Return the [x, y] coordinate for the center point of the cell that contains the specified text.  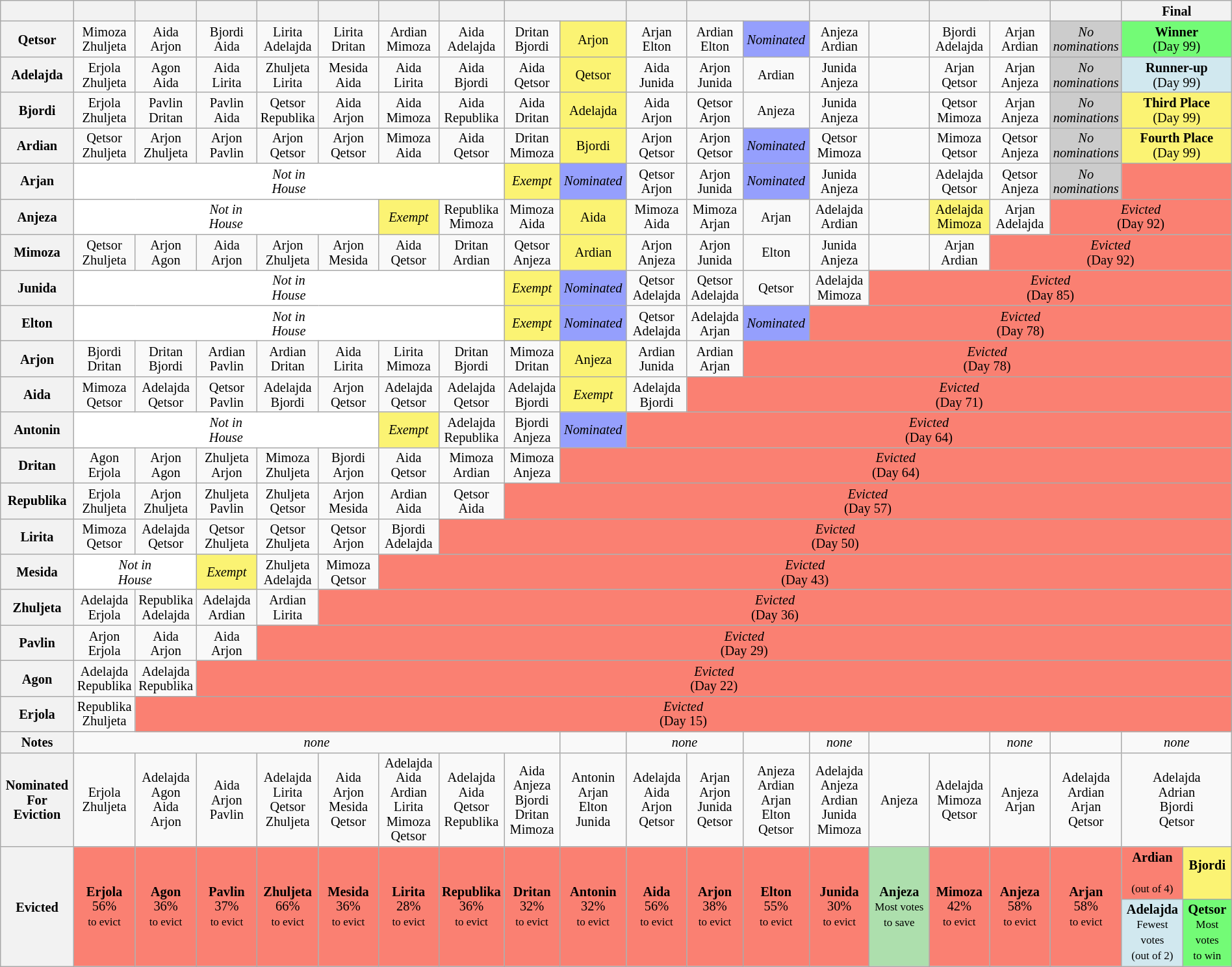
Junida30%to evict [839, 906]
Mimoza42%to evict [959, 906]
ArjanQetsor [959, 74]
MesidaAida [348, 74]
MimozaAnjeza [532, 465]
Winner(Day 99) [1176, 39]
QetsorRepublika [287, 110]
AidaArjonMesidaQetsor [348, 799]
Antonin [38, 430]
AidaRepublika [471, 110]
QetsorAida [471, 500]
Mimoza [38, 252]
Third Place(Day 99) [1176, 110]
ArjanArjonJunidaQetsor [715, 799]
AidaDritan [532, 110]
Evicted(Day 71) [959, 394]
Evicted(Day 36) [775, 607]
AdelajdaLiritaQetsorZhuljeta [287, 799]
Final [1176, 10]
AnjezaMost votesto save [899, 906]
ArjonPavlin [226, 146]
Runner-up(Day 99) [1176, 74]
Antonin32%to evict [593, 906]
Dritan [38, 465]
Aida56%to evict [656, 906]
Notes [38, 742]
Arjan 58%to evict [1086, 906]
AdelajdaAnjezaArdianJunidaMimoza [839, 799]
PavlinDritan [166, 110]
MimozaDritan [532, 359]
Dritan32%to evict [532, 906]
AdelajdaArdianArjanQetsor [1086, 799]
QetsorPavlin [226, 394]
ArdianPavlin [226, 359]
ArjonErjola [104, 643]
Evicted(Day 85) [1050, 287]
Pavlin [38, 643]
PavlinAida [226, 110]
RepublikaMimoza [471, 217]
LiritaAdelajda [287, 39]
AidaAdelajda [471, 39]
Evicted(Day 43) [804, 572]
Evicted(Day 29) [744, 643]
BjordiArjon [348, 465]
AnjezaArdian [839, 39]
MimozaArdian [471, 465]
ArdianDritan [287, 359]
ZhuljetaLirita [287, 74]
Evicted [38, 906]
Arjon38%to evict [715, 906]
Agon36%to evict [166, 906]
QetsorMost votesto win [1207, 933]
ArdianElton [715, 39]
AdelajdaMimozaQetsor [959, 799]
Elton55%to evict [776, 906]
AdelajdaArjan [715, 324]
Republika36%to evict [471, 906]
ArjanElton [656, 39]
Mesida [38, 572]
AntoninArjanEltonJunida [593, 799]
ZhuljetaAdelajda [287, 572]
Mesida36%to evict [348, 906]
Erjola56%to evict [104, 906]
AidaBjordi [471, 74]
RepublikaZhuljeta [104, 714]
AdelajdaAidaArdianLiritaMimozaQetsor [408, 799]
NominatedFor Eviction [38, 799]
Zhuljeta66%to evict [287, 906]
MimozaArjan [715, 217]
ArdianLirita [287, 607]
AidaMimoza [408, 110]
DritanMimoza [532, 146]
Anjeza58%to evict [1020, 906]
ArjanAdelajda [1020, 217]
BjordiAida [226, 39]
Fourth Place(Day 99) [1176, 146]
Zhuljeta [38, 607]
RepublikaAdelajda [166, 607]
AgonAida [166, 74]
AgonErjola [104, 465]
BjordiDritan [104, 359]
AnjezaArdianArjanEltonQetsor [776, 799]
LiritaMimoza [408, 359]
Erjola [38, 714]
AidaArjonPavlin [226, 799]
Evicted(Day 57) [868, 500]
Evicted(Day 50) [835, 537]
AdelajdaAdrianBjordiQetsor [1176, 799]
AdelajdaFewest votes(out of 2) [1152, 933]
AidaAnjezaBjordiDritanMimoza [532, 799]
ZhuljetaPavlin [226, 500]
ArdianJunida [656, 359]
AdelajdaErjola [104, 607]
Agon [38, 678]
LiritaDritan [348, 39]
Ardian(out of 4) [1152, 872]
ZhuljetaArjon [226, 465]
Evicted(Day 15) [684, 714]
Republika [38, 500]
Evicted(Day 22) [713, 678]
DritanArdian [471, 252]
Junida [38, 287]
AdelajdaAgonAidaArjon [166, 799]
ArdianAida [408, 500]
AidaJunida [656, 74]
ArdianArjan [715, 359]
ArdianMimoza [408, 39]
Lirita [38, 537]
BjordiAnjeza [532, 430]
ZhuljetaQetsor [287, 500]
AdelajdaAidaQetsorRepublika [471, 799]
Lirita28%to evict [408, 906]
AnjezaArjan [1020, 799]
ArjonAnjeza [656, 252]
AdelajdaAidaArjonQetsor [656, 799]
Pavlin37%to evict [226, 906]
